Find where the given text appears and provide that cell's center as [X, Y] coordinate. 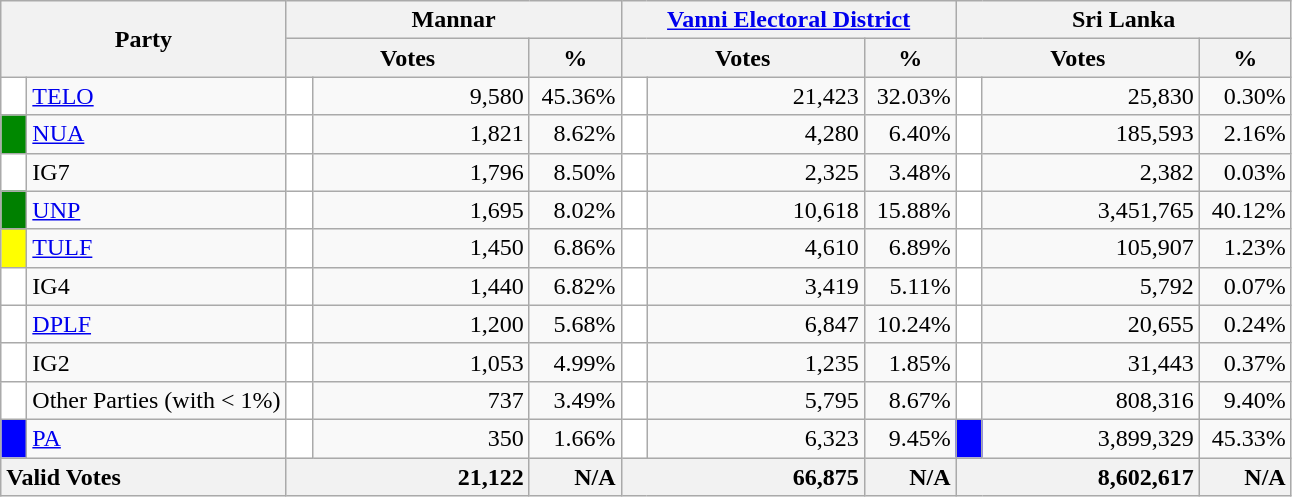
Mannar [454, 20]
Party [144, 39]
40.12% [1245, 210]
Vanni Electoral District [788, 20]
31,443 [1090, 362]
10.24% [910, 324]
0.24% [1245, 324]
1,053 [420, 362]
1.66% [575, 438]
Other Parties (with < 1%) [156, 400]
4,280 [756, 134]
0.07% [1245, 286]
5.68% [575, 324]
20,655 [1090, 324]
185,593 [1090, 134]
0.03% [1245, 172]
1,440 [420, 286]
0.30% [1245, 96]
1.85% [910, 362]
1,235 [756, 362]
45.36% [575, 96]
8.67% [910, 400]
3.48% [910, 172]
1,796 [420, 172]
6,323 [756, 438]
1,695 [420, 210]
1,821 [420, 134]
8.62% [575, 134]
25,830 [1090, 96]
8,602,617 [1078, 477]
21,423 [756, 96]
4,610 [756, 248]
3.49% [575, 400]
8.50% [575, 172]
UNP [156, 210]
1,450 [420, 248]
TELO [156, 96]
3,451,765 [1090, 210]
6.86% [575, 248]
2.16% [1245, 134]
Valid Votes [144, 477]
808,316 [1090, 400]
NUA [156, 134]
5,795 [756, 400]
9,580 [420, 96]
8.02% [575, 210]
105,907 [1090, 248]
10,618 [756, 210]
PA [156, 438]
15.88% [910, 210]
2,382 [1090, 172]
0.37% [1245, 362]
6.89% [910, 248]
737 [420, 400]
6.40% [910, 134]
1,200 [420, 324]
IG2 [156, 362]
3,899,329 [1090, 438]
5,792 [1090, 286]
6,847 [756, 324]
9.45% [910, 438]
2,325 [756, 172]
IG7 [156, 172]
45.33% [1245, 438]
9.40% [1245, 400]
5.11% [910, 286]
Sri Lanka [1124, 20]
6.82% [575, 286]
21,122 [408, 477]
32.03% [910, 96]
3,419 [756, 286]
IG4 [156, 286]
4.99% [575, 362]
TULF [156, 248]
1.23% [1245, 248]
66,875 [742, 477]
DPLF [156, 324]
350 [420, 438]
